Extract the [x, y] coordinate from the center of the cell holding the provided text.  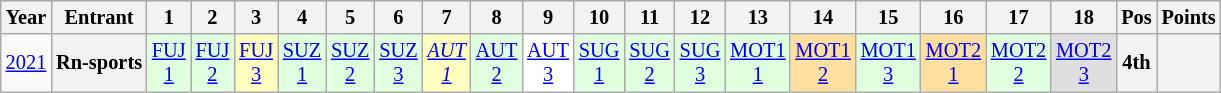
MOT23 [1084, 63]
FUJ2 [213, 63]
SUG1 [599, 63]
SUZ1 [302, 63]
Pos [1136, 17]
5 [350, 17]
8 [497, 17]
AUT2 [497, 63]
MOT11 [758, 63]
12 [700, 17]
13 [758, 17]
AUT1 [447, 63]
SUZ3 [398, 63]
Rn-sports [99, 63]
7 [447, 17]
6 [398, 17]
MOT21 [954, 63]
2 [213, 17]
Year [26, 17]
3 [256, 17]
Entrant [99, 17]
18 [1084, 17]
AUT3 [548, 63]
10 [599, 17]
14 [822, 17]
MOT12 [822, 63]
MOT22 [1018, 63]
4th [1136, 63]
16 [954, 17]
MOT13 [888, 63]
SUG3 [700, 63]
4 [302, 17]
17 [1018, 17]
FUJ1 [169, 63]
SUG2 [649, 63]
11 [649, 17]
15 [888, 17]
FUJ3 [256, 63]
1 [169, 17]
SUZ2 [350, 63]
Points [1189, 17]
2021 [26, 63]
9 [548, 17]
